For the text-containing cell, return its midpoint in (x, y) coordinate format. 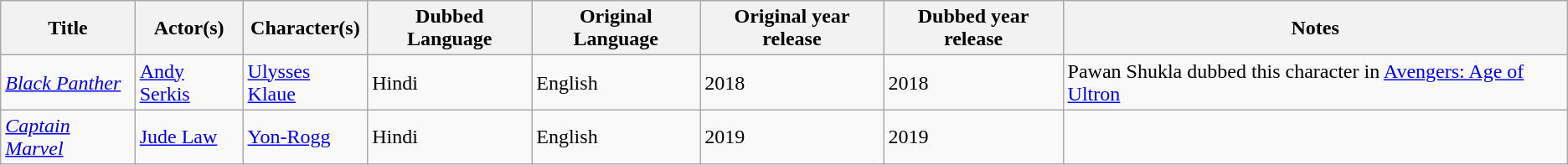
Title (68, 28)
Original year release (792, 28)
Original Language (616, 28)
Andy Serkis (189, 82)
Actor(s) (189, 28)
Notes (1315, 28)
Black Panther (68, 82)
Dubbed year release (973, 28)
Pawan Shukla dubbed this character in Avengers: Age of Ultron (1315, 82)
Dubbed Language (450, 28)
Ulysses Klaue (305, 82)
Character(s) (305, 28)
Yon-Rogg (305, 137)
Captain Marvel (68, 137)
Jude Law (189, 137)
